Return [x, y] of the center of cell containing provided text 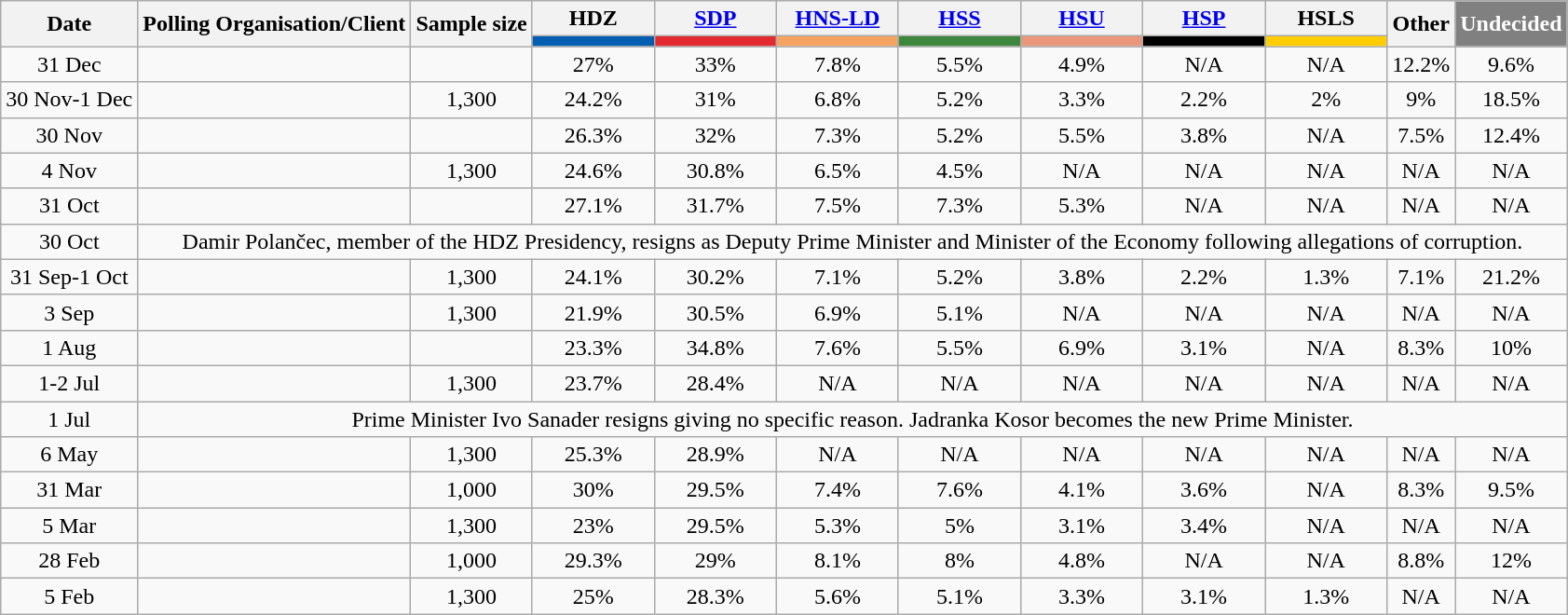
29.3% [593, 561]
9.5% [1511, 490]
31 Sep-1 Oct [69, 277]
32% [716, 135]
30.8% [716, 171]
Undecided [1511, 24]
8.8% [1422, 561]
Damir Polančec, member of the HDZ Presidency, resigns as Deputy Prime Minister and Minister of the Economy following allegations of corruption. [852, 241]
21.2% [1511, 277]
24.6% [593, 171]
8.1% [837, 561]
5 Feb [69, 596]
5 Mar [69, 526]
3.4% [1204, 526]
30.5% [716, 312]
5.6% [837, 596]
30.2% [716, 277]
HSLS [1327, 19]
23% [593, 526]
21.9% [593, 312]
24.2% [593, 100]
27% [593, 64]
12.4% [1511, 135]
25% [593, 596]
Prime Minister Ivo Sanader resigns giving no specific reason. Jadranka Kosor becomes the new Prime Minister. [852, 418]
30% [593, 490]
6.5% [837, 171]
Polling Organisation/Client [274, 24]
33% [716, 64]
HNS-LD [837, 19]
28 Feb [69, 561]
HDZ [593, 19]
23.7% [593, 383]
6.8% [837, 100]
28.4% [716, 383]
23.3% [593, 348]
4.5% [960, 171]
Date [69, 24]
HSP [1204, 19]
5% [960, 526]
9.6% [1511, 64]
3 Sep [69, 312]
30 Nov [69, 135]
30 Oct [69, 241]
31.7% [716, 206]
4 Nov [69, 171]
29% [716, 561]
4.1% [1081, 490]
25.3% [593, 455]
31 Dec [69, 64]
Other [1422, 24]
4.9% [1081, 64]
10% [1511, 348]
31 Mar [69, 490]
30 Nov-1 Dec [69, 100]
2% [1327, 100]
7.4% [837, 490]
1 Aug [69, 348]
31% [716, 100]
3.6% [1204, 490]
8% [960, 561]
1 Jul [69, 418]
SDP [716, 19]
26.3% [593, 135]
31 Oct [69, 206]
7.8% [837, 64]
HSS [960, 19]
18.5% [1511, 100]
12% [1511, 561]
6 May [69, 455]
28.9% [716, 455]
Sample size [471, 24]
27.1% [593, 206]
1-2 Jul [69, 383]
HSU [1081, 19]
34.8% [716, 348]
12.2% [1422, 64]
28.3% [716, 596]
9% [1422, 100]
24.1% [593, 277]
4.8% [1081, 561]
